From the cell containing the given text, extract its center point as (x, y) coordinate. 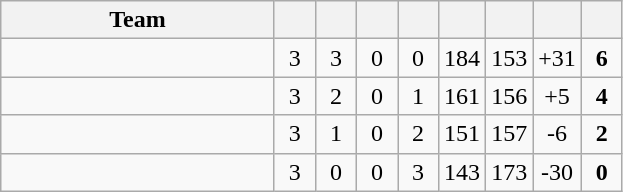
153 (510, 58)
+5 (558, 96)
-30 (558, 172)
6 (602, 58)
151 (462, 134)
+31 (558, 58)
-6 (558, 134)
161 (462, 96)
156 (510, 96)
173 (510, 172)
184 (462, 58)
Team (138, 20)
143 (462, 172)
4 (602, 96)
157 (510, 134)
